Determine the [X, Y] coordinate at the center of the cell enclosing the given text.  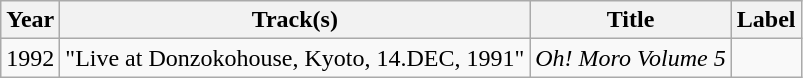
Label [766, 20]
Track(s) [295, 20]
"Live at Donzokohouse, Kyoto, 14.DEC, 1991" [295, 58]
Year [30, 20]
Title [630, 20]
Oh! Moro Volume 5 [630, 58]
1992 [30, 58]
